Scan for the cell matching the given text and deliver its [X, Y] coordinate at center. 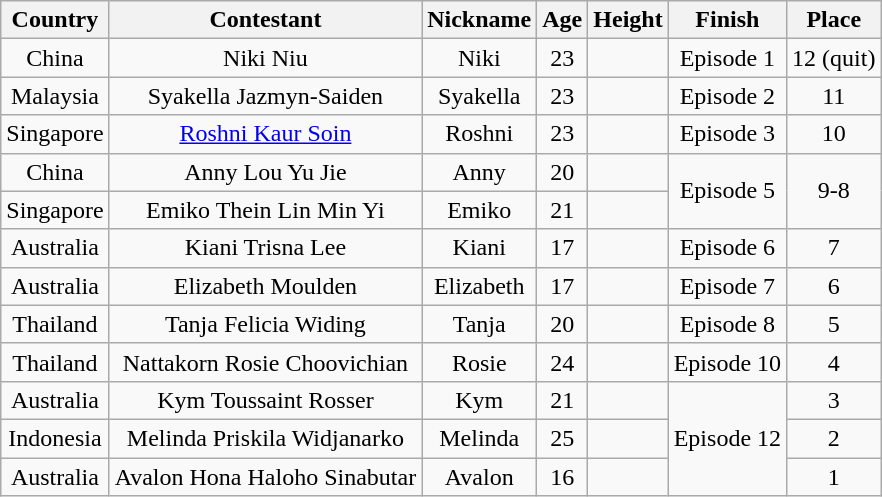
Nattakorn Rosie Choovichian [266, 362]
9-8 [834, 191]
Place [834, 20]
Elizabeth [480, 286]
Anny [480, 172]
Episode 5 [727, 191]
Episode 8 [727, 324]
Tanja Felicia Widing [266, 324]
Roshni Kaur Soin [266, 134]
Emiko Thein Lin Min Yi [266, 210]
12 (quit) [834, 58]
Avalon [480, 477]
10 [834, 134]
Episode 3 [727, 134]
Elizabeth Moulden [266, 286]
24 [562, 362]
6 [834, 286]
7 [834, 248]
Age [562, 20]
Nickname [480, 20]
Kiani [480, 248]
Episode 1 [727, 58]
Kiani Trisna Lee [266, 248]
Melinda Priskila Widjanarko [266, 438]
Melinda [480, 438]
11 [834, 96]
Niki [480, 58]
2 [834, 438]
25 [562, 438]
16 [562, 477]
Malaysia [55, 96]
Tanja [480, 324]
Avalon Hona Haloho Sinabutar [266, 477]
Episode 7 [727, 286]
Country [55, 20]
Finish [727, 20]
3 [834, 400]
Height [628, 20]
4 [834, 362]
Emiko [480, 210]
Rosie [480, 362]
5 [834, 324]
Episode 2 [727, 96]
Kym [480, 400]
Roshni [480, 134]
Kym Toussaint Rosser [266, 400]
Anny Lou Yu Jie [266, 172]
Episode 6 [727, 248]
Syakella [480, 96]
Indonesia [55, 438]
Syakella Jazmyn-Saiden [266, 96]
Episode 10 [727, 362]
Episode 12 [727, 438]
Niki Niu [266, 58]
Contestant [266, 20]
1 [834, 477]
